For the text-containing cell, return its midpoint in [x, y] coordinate format. 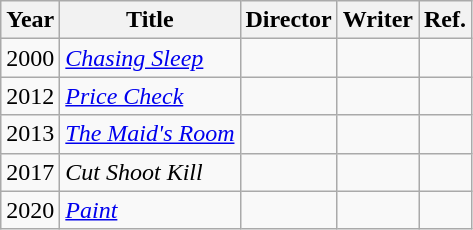
2020 [30, 210]
Writer [378, 20]
The Maid's Room [150, 134]
2012 [30, 96]
Title [150, 20]
Paint [150, 210]
2017 [30, 172]
Cut Shoot Kill [150, 172]
Chasing Sleep [150, 58]
Ref. [444, 20]
Director [288, 20]
2013 [30, 134]
Price Check [150, 96]
2000 [30, 58]
Year [30, 20]
